Return [X, Y] of the center of cell containing provided text 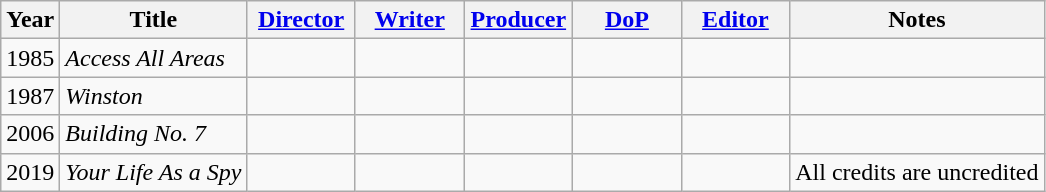
Winston [154, 96]
1985 [30, 58]
Title [154, 20]
DoP [628, 20]
2006 [30, 134]
All credits are uncredited [917, 172]
Director [302, 20]
Producer [518, 20]
1987 [30, 96]
Your Life As a Spy [154, 172]
Editor [736, 20]
2019 [30, 172]
Notes [917, 20]
Year [30, 20]
Building No. 7 [154, 134]
Access All Areas [154, 58]
Writer [410, 20]
